Extract the [x, y] coordinate from the center of the cell holding the provided text.  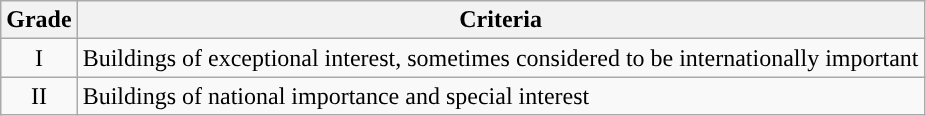
Buildings of exceptional interest, sometimes considered to be internationally important [500, 58]
Criteria [500, 20]
Grade [39, 20]
Buildings of national importance and special interest [500, 96]
II [39, 96]
I [39, 58]
